Scan for the cell matching the given text and deliver its [x, y] coordinate at center. 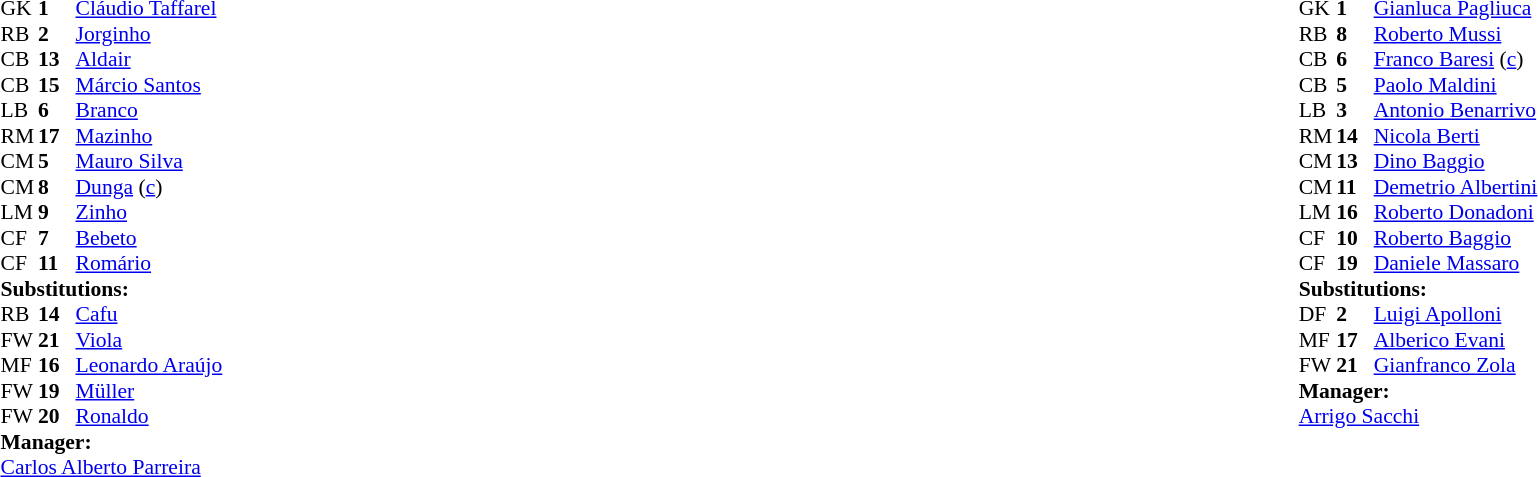
Dunga (c) [150, 187]
Romário [150, 263]
Ronaldo [150, 417]
Leonardo Araújo [150, 365]
Demetrio Albertini [1456, 187]
Mauro Silva [150, 161]
Roberto Donadoni [1456, 213]
Dino Baggio [1456, 161]
9 [57, 213]
Aldair [150, 59]
3 [1355, 111]
Müller [150, 391]
Jorginho [150, 34]
Alberico Evani [1456, 340]
Zinho [150, 213]
Roberto Baggio [1456, 238]
DF [1318, 315]
Daniele Massaro [1456, 263]
Franco Baresi (c) [1456, 59]
Antonio Benarrivo [1456, 111]
15 [57, 85]
Arrigo Sacchi [1418, 417]
Roberto Mussi [1456, 34]
Márcio Santos [150, 85]
Cafu [150, 315]
Nicola Berti [1456, 136]
Gianfranco Zola [1456, 365]
Mazinho [150, 136]
Branco [150, 111]
7 [57, 238]
20 [57, 417]
10 [1355, 238]
Luigi Apolloni [1456, 315]
Viola [150, 340]
Bebeto [150, 238]
Paolo Maldini [1456, 85]
